Find where the given text appears and provide that cell's center as (X, Y) coordinate. 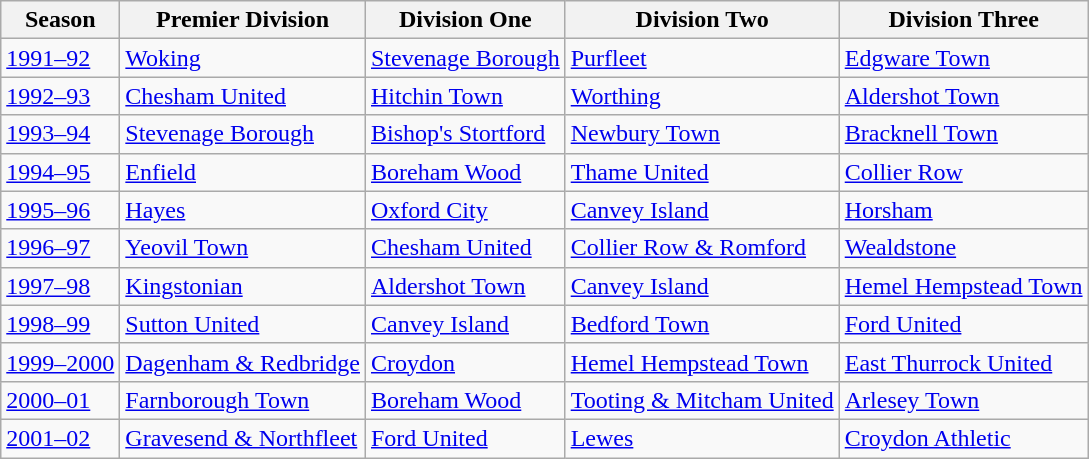
1992–93 (60, 96)
Thame United (702, 172)
Bishop's Stortford (465, 134)
Premier Division (243, 20)
Worthing (702, 96)
Hayes (243, 210)
Collier Row (964, 172)
Division Three (964, 20)
Kingstonian (243, 286)
Croydon Athletic (964, 438)
Purfleet (702, 58)
1997–98 (60, 286)
Farnborough Town (243, 400)
Oxford City (465, 210)
Wealdstone (964, 248)
Arlesey Town (964, 400)
Sutton United (243, 324)
Croydon (465, 362)
Yeovil Town (243, 248)
1998–99 (60, 324)
Bracknell Town (964, 134)
Dagenham & Redbridge (243, 362)
1991–92 (60, 58)
1993–94 (60, 134)
Woking (243, 58)
Tooting & Mitcham United (702, 400)
2001–02 (60, 438)
Season (60, 20)
Horsham (964, 210)
2000–01 (60, 400)
1999–2000 (60, 362)
Division One (465, 20)
Division Two (702, 20)
1994–95 (60, 172)
Bedford Town (702, 324)
Collier Row & Romford (702, 248)
1996–97 (60, 248)
Edgware Town (964, 58)
1995–96 (60, 210)
Lewes (702, 438)
Newbury Town (702, 134)
Gravesend & Northfleet (243, 438)
Enfield (243, 172)
East Thurrock United (964, 362)
Hitchin Town (465, 96)
